Locate the cell with the specified text and output its [x, y] center coordinate. 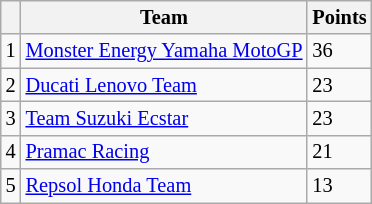
Points [339, 17]
13 [339, 186]
Team Suzuki Ecstar [164, 118]
4 [11, 152]
Team [164, 17]
5 [11, 186]
Repsol Honda Team [164, 186]
Pramac Racing [164, 152]
21 [339, 152]
36 [339, 51]
1 [11, 51]
2 [11, 85]
Ducati Lenovo Team [164, 85]
3 [11, 118]
Monster Energy Yamaha MotoGP [164, 51]
